Extract the [X, Y] coordinate from the center of the cell holding the provided text.  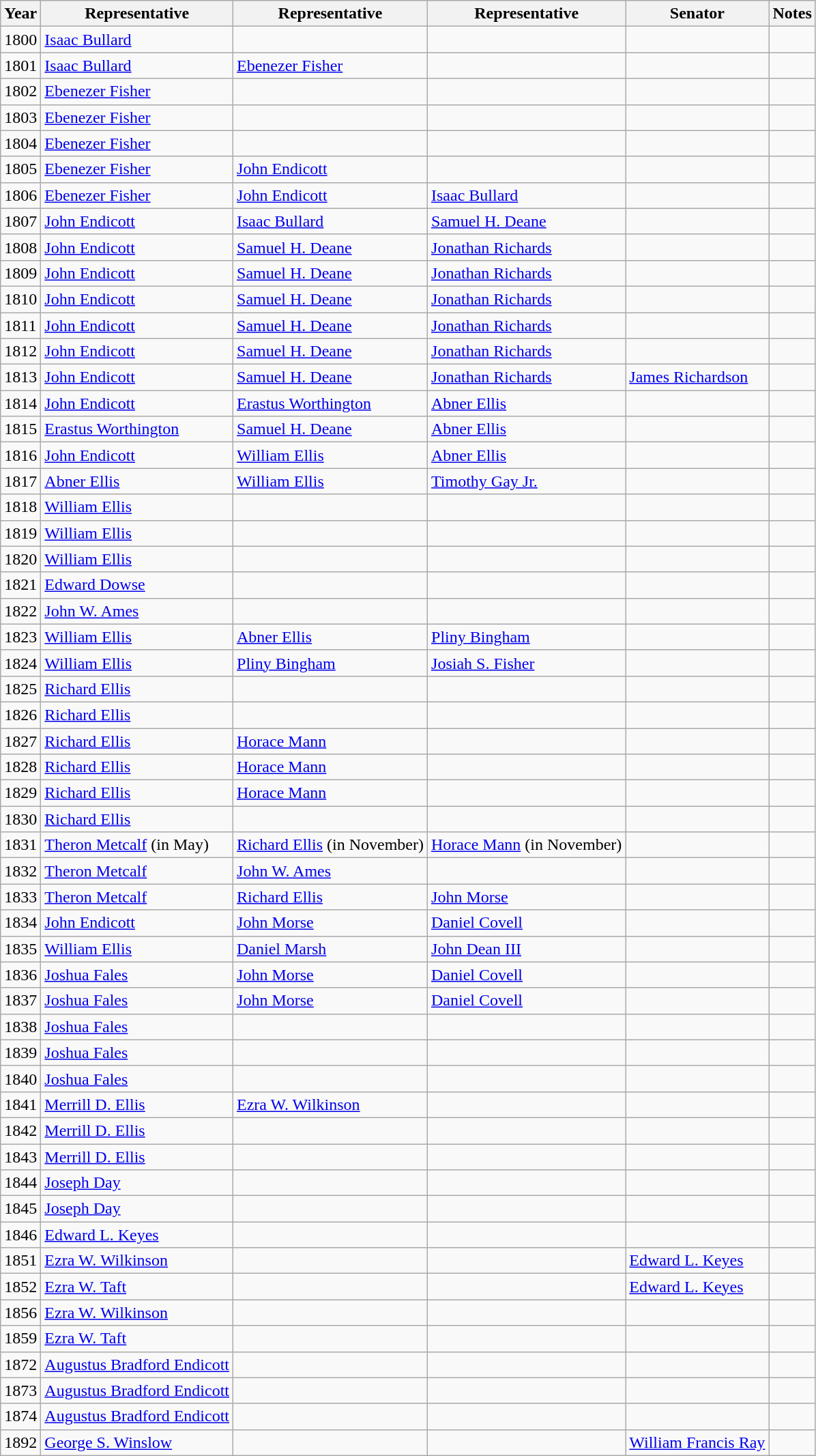
Year [20, 14]
Josiah S. Fisher [527, 663]
1825 [20, 689]
1839 [20, 1053]
1819 [20, 533]
1816 [20, 455]
1846 [20, 1235]
John Dean III [527, 949]
1873 [20, 1390]
1805 [20, 169]
1840 [20, 1079]
1835 [20, 949]
1852 [20, 1287]
William Francis Ray [697, 1442]
1872 [20, 1365]
1801 [20, 66]
1838 [20, 1027]
James Richardson [697, 377]
1806 [20, 195]
1804 [20, 143]
Edward Dowse [137, 585]
George S. Winslow [137, 1442]
Richard Ellis (in November) [330, 845]
1837 [20, 1001]
1814 [20, 403]
1803 [20, 117]
1832 [20, 871]
Timothy Gay Jr. [527, 481]
1841 [20, 1104]
Senator [697, 14]
1845 [20, 1209]
1856 [20, 1313]
Theron Metcalf (in May) [137, 845]
Daniel Marsh [330, 949]
1836 [20, 975]
1843 [20, 1157]
1842 [20, 1130]
1810 [20, 299]
1844 [20, 1183]
Notes [792, 14]
1802 [20, 91]
1821 [20, 585]
1822 [20, 611]
1809 [20, 273]
1813 [20, 377]
1834 [20, 923]
1818 [20, 507]
1831 [20, 845]
1800 [20, 40]
1811 [20, 326]
1859 [20, 1339]
Horace Mann (in November) [527, 845]
1823 [20, 637]
1817 [20, 481]
1824 [20, 663]
1808 [20, 247]
1820 [20, 559]
1807 [20, 221]
1829 [20, 793]
1851 [20, 1261]
1833 [20, 897]
1815 [20, 429]
1892 [20, 1442]
1830 [20, 819]
1827 [20, 741]
1874 [20, 1416]
1812 [20, 352]
1828 [20, 767]
1826 [20, 715]
